Detect which cell encompasses the target text, then output its [x, y] center coordinate. 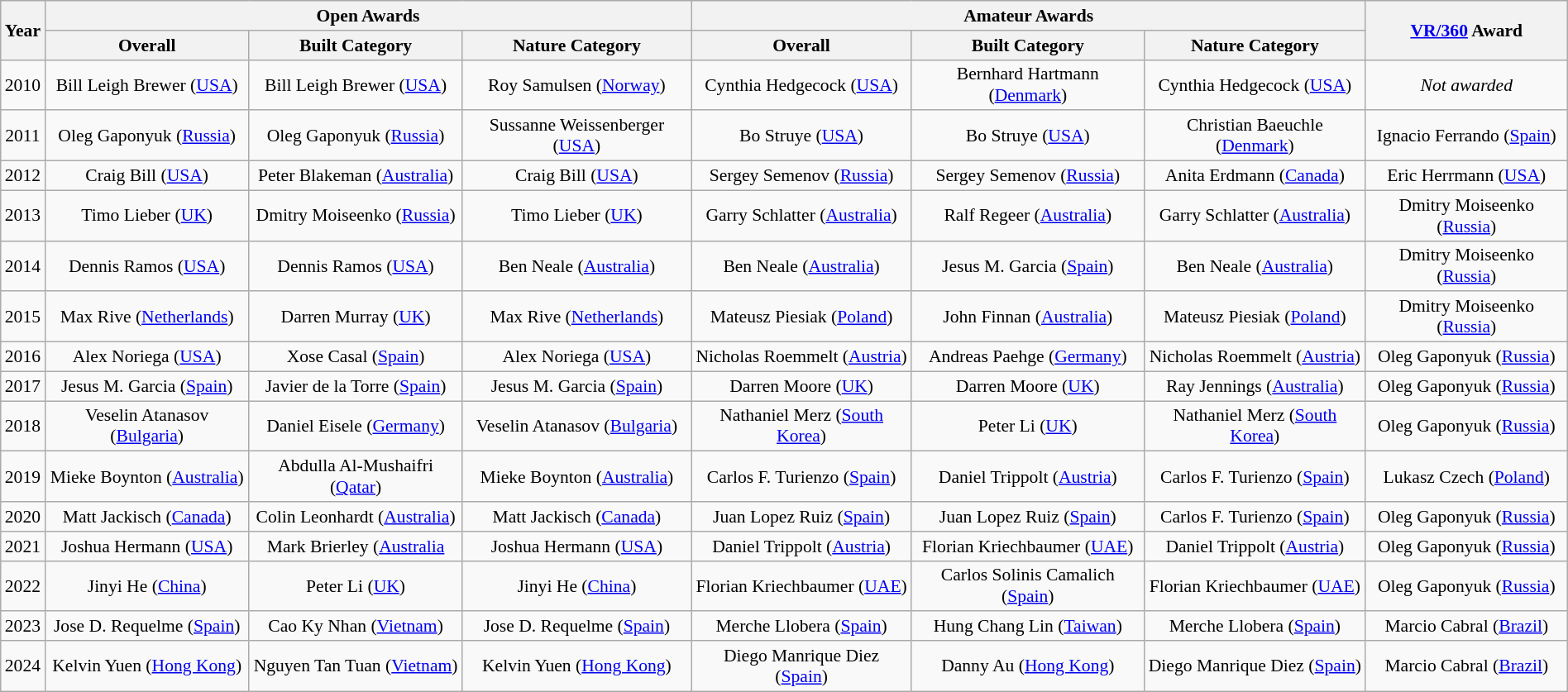
Lukasz Czech (Poland) [1466, 476]
2021 [23, 546]
2014 [23, 266]
Carlos Solinis Camalich (Spain) [1027, 585]
Anita Erdmann (Canada) [1255, 176]
Year [23, 30]
2022 [23, 585]
Nguyen Tan Tuan (Vietnam) [356, 666]
2016 [23, 357]
Hung Chang Lin (Taiwan) [1027, 627]
Danny Au (Hong Kong) [1027, 666]
2012 [23, 176]
2013 [23, 215]
2017 [23, 386]
Not awarded [1466, 84]
2024 [23, 666]
2018 [23, 427]
Ignacio Ferrando (Spain) [1466, 136]
Colin Leonhardt (Australia) [356, 517]
Roy Samulsen (Norway) [577, 84]
Darren Murray (UK) [356, 317]
Peter Blakeman (Australia) [356, 176]
Ray Jennings (Australia) [1255, 386]
Amateur Awards [1029, 16]
Daniel Eisele (Germany) [356, 427]
Andreas Paehge (Germany) [1027, 357]
2015 [23, 317]
Cao Ky Nhan (Vietnam) [356, 627]
Christian Baeuchle (Denmark) [1255, 136]
Xose Casal (Spain) [356, 357]
Bernhard Hartmann (Denmark) [1027, 84]
John Finnan (Australia) [1027, 317]
Sussanne Weissenberger (USA) [577, 136]
2011 [23, 136]
2023 [23, 627]
Abdulla Al-Mushaifri (Qatar) [356, 476]
Javier de la Torre (Spain) [356, 386]
2019 [23, 476]
2010 [23, 84]
Open Awards [368, 16]
VR/360 Award [1466, 30]
Mark Brierley (Australia [356, 546]
Ralf Regeer (Australia) [1027, 215]
Eric Herrmann (USA) [1466, 176]
2020 [23, 517]
